For the text-containing cell, return its midpoint in (X, Y) coordinate format. 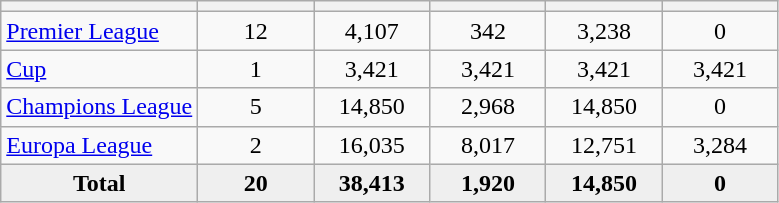
12,751 (604, 145)
16,035 (372, 145)
Cup (100, 69)
1 (256, 69)
2,968 (488, 107)
38,413 (372, 183)
2 (256, 145)
20 (256, 183)
342 (488, 31)
3,238 (604, 31)
Europa League (100, 145)
Premier League (100, 31)
3,284 (720, 145)
1,920 (488, 183)
8,017 (488, 145)
4,107 (372, 31)
Champions League (100, 107)
5 (256, 107)
12 (256, 31)
Total (100, 183)
